Return the (X, Y) coordinate for the center point of the cell that contains the specified text.  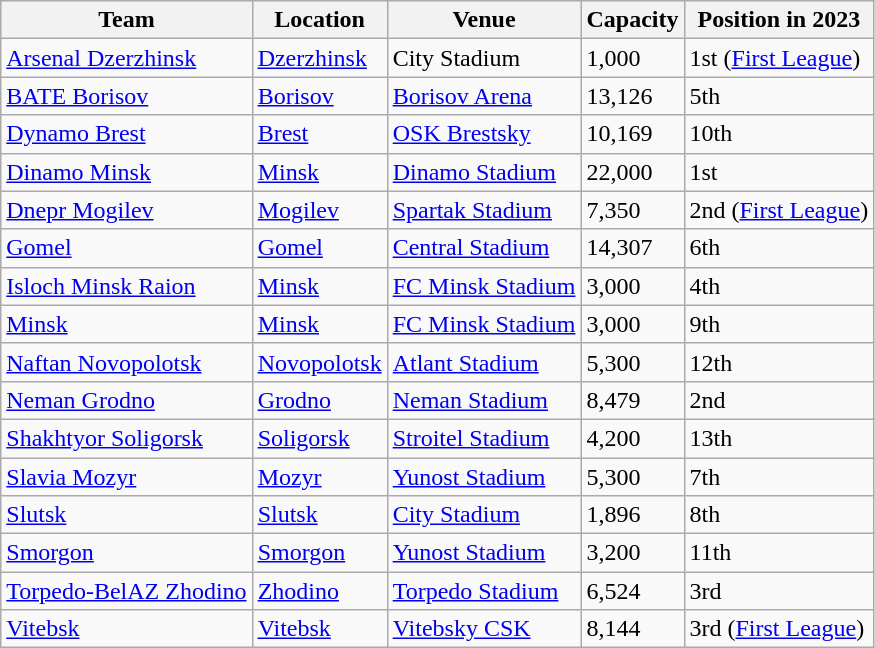
Grodno (320, 400)
14,307 (632, 248)
1st (779, 172)
Torpedo Stadium (484, 591)
6,524 (632, 591)
Novopolotsk (320, 362)
Team (126, 20)
10,169 (632, 134)
Location (320, 20)
7,350 (632, 210)
3rd (First League) (779, 629)
Torpedo-BelAZ Zhodino (126, 591)
Dzerzhinsk (320, 58)
Naftan Novopolotsk (126, 362)
1,896 (632, 515)
Capacity (632, 20)
Dinamo Stadium (484, 172)
Atlant Stadium (484, 362)
Dnepr Mogilev (126, 210)
7th (779, 477)
Dynamo Brest (126, 134)
Brest (320, 134)
9th (779, 324)
Stroitel Stadium (484, 438)
Neman Stadium (484, 400)
22,000 (632, 172)
Vitebsky CSK (484, 629)
Isloch Minsk Raion (126, 286)
BATE Borisov (126, 96)
2nd (779, 400)
2nd (First League) (779, 210)
12th (779, 362)
Soligorsk (320, 438)
Spartak Stadium (484, 210)
8,144 (632, 629)
Borisov Arena (484, 96)
3,200 (632, 553)
Neman Grodno (126, 400)
Central Stadium (484, 248)
OSK Brestsky (484, 134)
8,479 (632, 400)
Position in 2023 (779, 20)
Arsenal Dzerzhinsk (126, 58)
13,126 (632, 96)
Borisov (320, 96)
Dinamo Minsk (126, 172)
Mogilev (320, 210)
Mozyr (320, 477)
Venue (484, 20)
1st (First League) (779, 58)
6th (779, 248)
10th (779, 134)
13th (779, 438)
Slavia Mozyr (126, 477)
1,000 (632, 58)
4,200 (632, 438)
5th (779, 96)
3rd (779, 591)
8th (779, 515)
Shakhtyor Soligorsk (126, 438)
Zhodino (320, 591)
11th (779, 553)
4th (779, 286)
